Identify which cell holds the provided text, then report its (x, y) central coordinate. 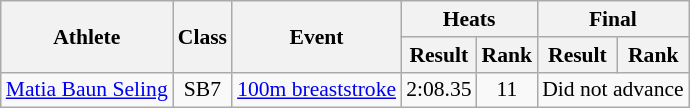
11 (508, 90)
Did not advance (613, 90)
100m breaststroke (316, 90)
Athlete (87, 36)
2:08.35 (438, 90)
Event (316, 36)
Matia Baun Seling (87, 90)
Heats (469, 19)
Final (613, 19)
SB7 (202, 90)
Class (202, 36)
